Output the [X, Y] coordinate of the center of the cell containing the given text.  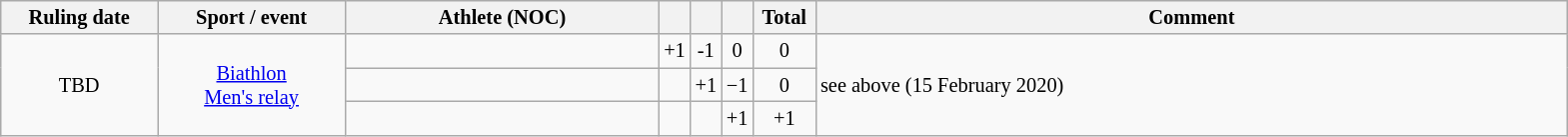
−1 [738, 85]
Athlete (NOC) [503, 17]
Comment [1191, 17]
Total [784, 17]
-1 [706, 51]
Ruling date [80, 17]
Sport / event [252, 17]
BiathlonMen's relay [252, 84]
TBD [80, 84]
see above (15 February 2020) [1191, 84]
